Locate the cell with the specified text and output its (x, y) center coordinate. 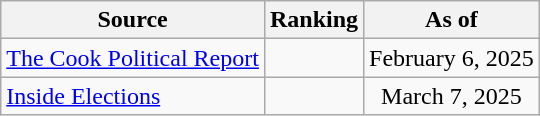
The Cook Political Report (133, 58)
As of (452, 20)
Inside Elections (133, 96)
Ranking (314, 20)
Source (133, 20)
March 7, 2025 (452, 96)
February 6, 2025 (452, 58)
